From the cell containing the given text, extract its center point as [x, y] coordinate. 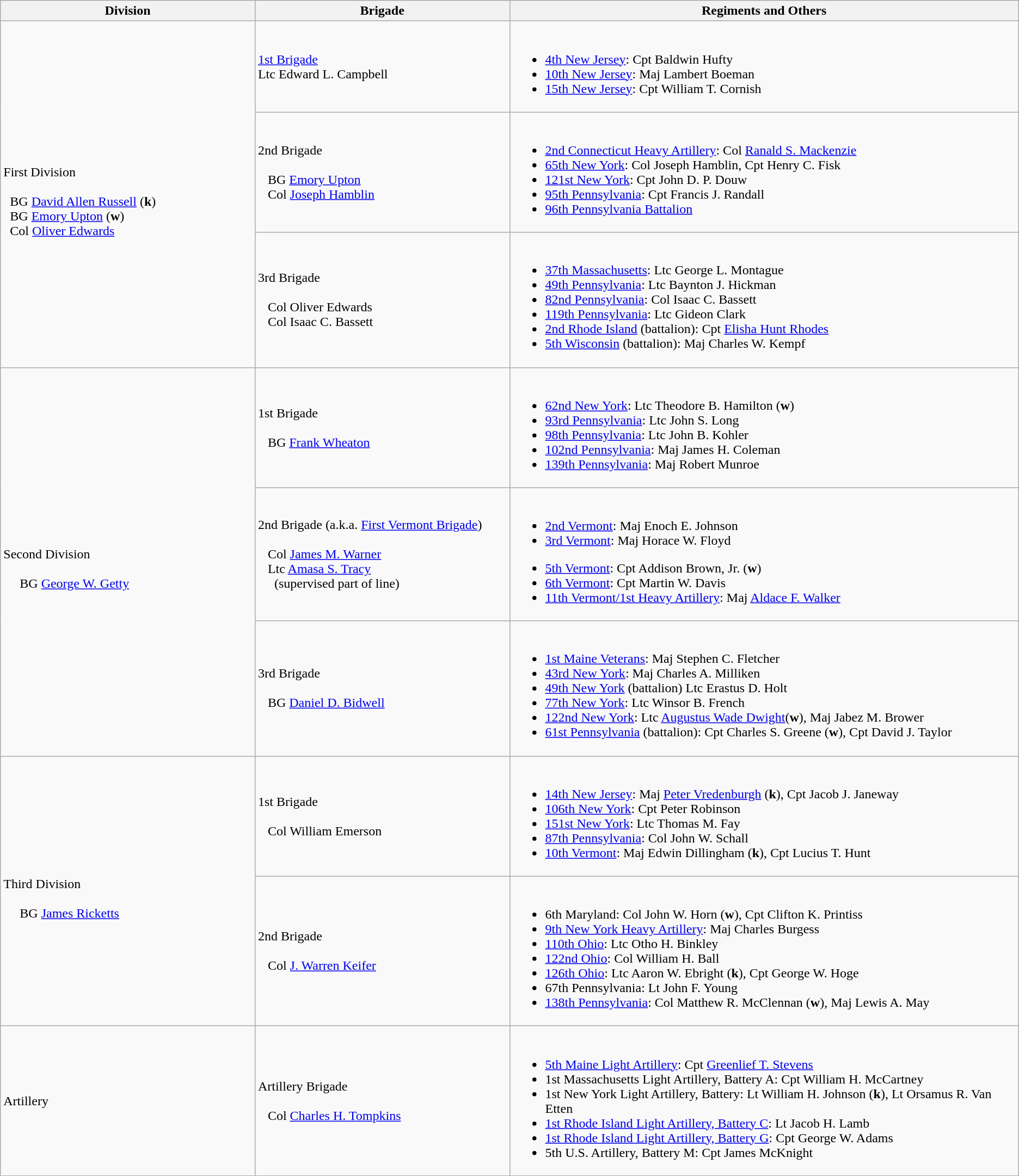
Division [128, 11]
3rd Brigade BG Daniel D. Bidwell [382, 688]
3rd Brigade Col Oliver Edwards Col Isaac C. Bassett [382, 300]
2nd Brigade Col J. Warren Keifer [382, 951]
First Division BG David Allen Russell (k) BG Emory Upton (w) Col Oliver Edwards [128, 194]
Second Division BG George W. Getty [128, 562]
Artillery [128, 1100]
1st Brigade BG Frank Wheaton [382, 428]
2nd Brigade (a.k.a. First Vermont Brigade) Col James M. Warner Ltc Amasa S. Tracy (supervised part of line) [382, 554]
Brigade [382, 11]
Third Division BG James Ricketts [128, 891]
1st Brigade Col William Emerson [382, 816]
1st BrigadeLtc Edward L. Campbell [382, 66]
4th New Jersey: Cpt Baldwin Hufty10th New Jersey: Maj Lambert Boeman15th New Jersey: Cpt William T. Cornish [764, 66]
Artillery Brigade Col Charles H. Tompkins [382, 1100]
Regiments and Others [764, 11]
2nd Brigade BG Emory Upton Col Joseph Hamblin [382, 172]
